Provide the (x, y) coordinate of the cell's center where the given text is located.  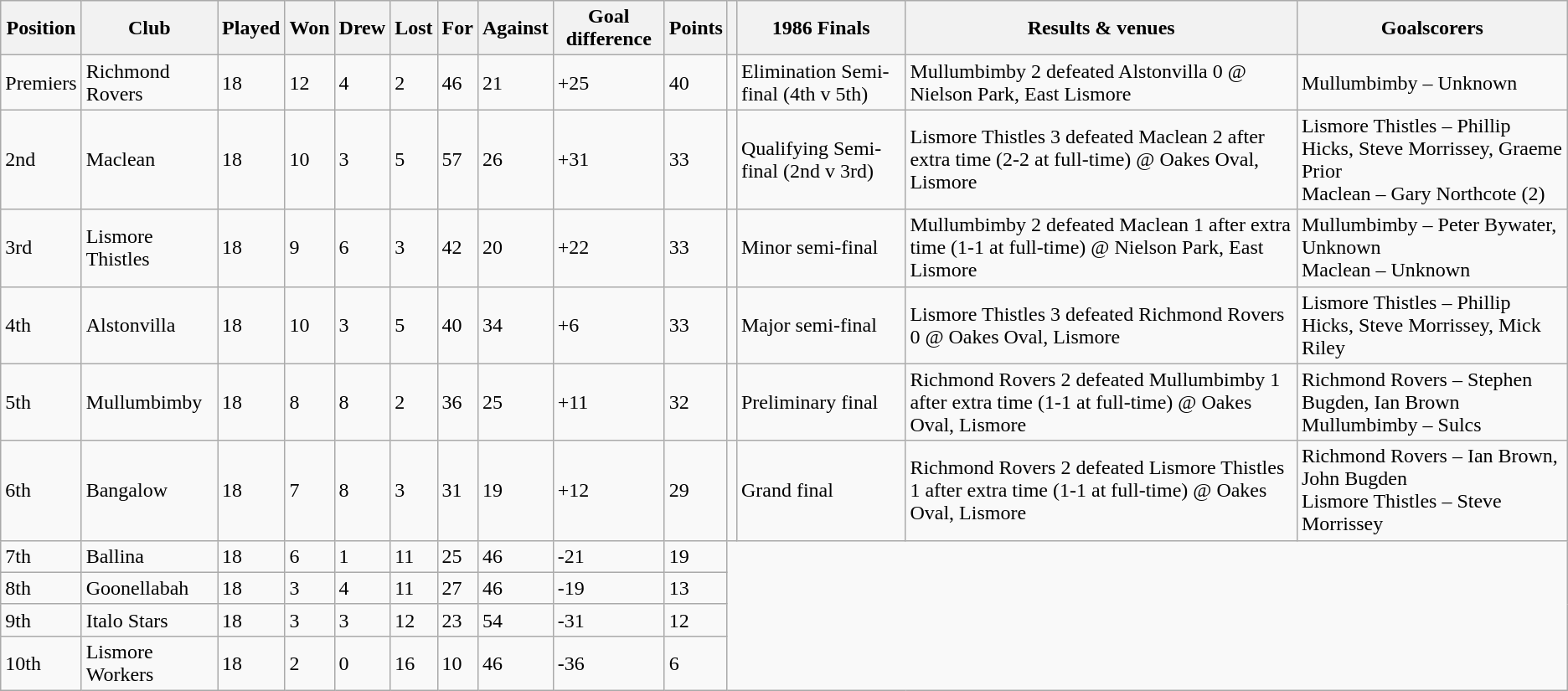
Won (310, 28)
31 (457, 491)
Mullumbimby 2 defeated Alstonvilla 0 @ Nielson Park, East Lismore (1101, 82)
10th (41, 663)
1986 Finals (821, 28)
23 (457, 620)
-36 (608, 663)
42 (457, 248)
Club (149, 28)
29 (695, 491)
Lismore Thistles (149, 248)
Richmond Rovers – Ian Brown, John BugdenLismore Thistles – Steve Morrissey (1432, 491)
4th (41, 325)
54 (515, 620)
Lismore Workers (149, 663)
+22 (608, 248)
3rd (41, 248)
+6 (608, 325)
Grand final (821, 491)
9th (41, 620)
Lost (414, 28)
Richmond Rovers (149, 82)
-21 (608, 556)
-19 (608, 588)
32 (695, 402)
36 (457, 402)
26 (515, 159)
Minor semi-final (821, 248)
Italo Stars (149, 620)
Mullumbimby – Unknown (1432, 82)
Points (695, 28)
6th (41, 491)
20 (515, 248)
Qualifying Semi-final (2nd v 3rd) (821, 159)
Position (41, 28)
+31 (608, 159)
Mullumbimby 2 defeated Maclean 1 after extra time (1-1 at full-time) @ Nielson Park, East Lismore (1101, 248)
13 (695, 588)
Results & venues (1101, 28)
Against (515, 28)
0 (362, 663)
34 (515, 325)
Goalscorers (1432, 28)
2nd (41, 159)
Lismore Thistles – Phillip Hicks, Steve Morrissey, Mick Riley (1432, 325)
Goal difference (608, 28)
Mullumbimby (149, 402)
Alstonvilla (149, 325)
Played (251, 28)
Major semi-final (821, 325)
+25 (608, 82)
For (457, 28)
27 (457, 588)
Bangalow (149, 491)
21 (515, 82)
Goonellabah (149, 588)
9 (310, 248)
Lismore Thistles 3 defeated Maclean 2 after extra time (2-2 at full-time) @ Oakes Oval, Lismore (1101, 159)
7 (310, 491)
Richmond Rovers – Stephen Bugden, Ian BrownMullumbimby – Sulcs (1432, 402)
Lismore Thistles – Phillip Hicks, Steve Morrissey, Graeme PriorMaclean – Gary Northcote (2) (1432, 159)
Drew (362, 28)
1 (362, 556)
Ballina (149, 556)
57 (457, 159)
-31 (608, 620)
+12 (608, 491)
Premiers (41, 82)
Preliminary final (821, 402)
Richmond Rovers 2 defeated Mullumbimby 1 after extra time (1-1 at full-time) @ Oakes Oval, Lismore (1101, 402)
5th (41, 402)
Mullumbimby – Peter Bywater, UnknownMaclean – Unknown (1432, 248)
Lismore Thistles 3 defeated Richmond Rovers 0 @ Oakes Oval, Lismore (1101, 325)
Richmond Rovers 2 defeated Lismore Thistles 1 after extra time (1-1 at full-time) @ Oakes Oval, Lismore (1101, 491)
8th (41, 588)
7th (41, 556)
Maclean (149, 159)
+11 (608, 402)
16 (414, 663)
Elimination Semi-final (4th v 5th) (821, 82)
